Return the [x, y] coordinate for the center point of the cell that contains the specified text.  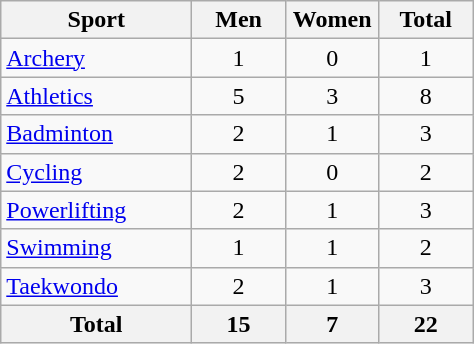
Taekwondo [96, 286]
Powerlifting [96, 210]
Cycling [96, 172]
Sport [96, 20]
Men [239, 20]
Athletics [96, 96]
Badminton [96, 134]
15 [239, 324]
Archery [96, 58]
22 [426, 324]
7 [332, 324]
5 [239, 96]
Swimming [96, 248]
8 [426, 96]
Women [332, 20]
